Determine the [X, Y] coordinate at the center of the cell enclosing the given text.  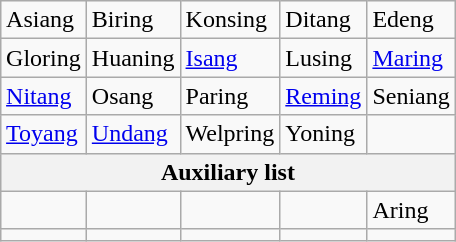
Asiang [44, 20]
Toyang [44, 134]
Reming [324, 96]
Aring [411, 210]
Yoning [324, 134]
Lusing [324, 58]
Gloring [44, 58]
Welpring [230, 134]
Biring [133, 20]
Auxiliary list [228, 172]
Seniang [411, 96]
Huaning [133, 58]
Ditang [324, 20]
Nitang [44, 96]
Konsing [230, 20]
Isang [230, 58]
Paring [230, 96]
Maring [411, 58]
Undang [133, 134]
Osang [133, 96]
Edeng [411, 20]
